Output the (X, Y) coordinate of the center of the cell containing the given text.  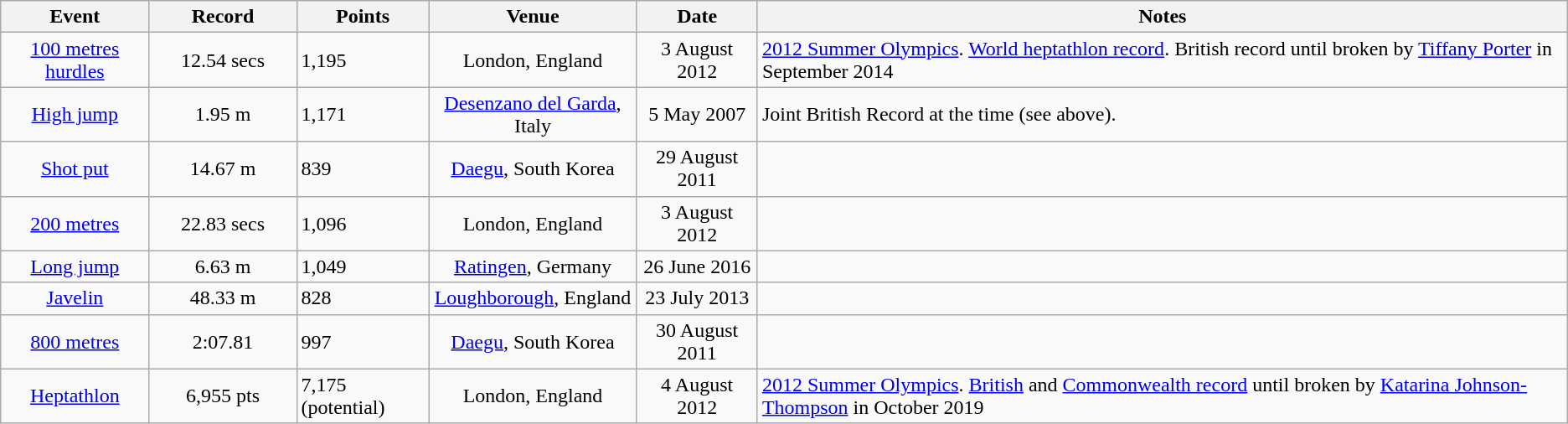
Desenzano del Garda, Italy (533, 114)
1,195 (363, 60)
Points (363, 17)
Loughborough, England (533, 298)
997 (363, 342)
Javelin (75, 298)
839 (363, 169)
22.83 secs (223, 223)
5 May 2007 (697, 114)
26 June 2016 (697, 266)
29 August 2011 (697, 169)
High jump (75, 114)
4 August 2012 (697, 396)
2012 Summer Olympics. British and Commonwealth record until broken by Katarina Johnson-Thompson in October 2019 (1163, 396)
30 August 2011 (697, 342)
2012 Summer Olympics. World heptathlon record. British record until broken by Tiffany Porter in September 2014 (1163, 60)
6.63 m (223, 266)
48.33 m (223, 298)
200 metres (75, 223)
Ratingen, Germany (533, 266)
23 July 2013 (697, 298)
1.95 m (223, 114)
Date (697, 17)
7,175 (potential) (363, 396)
Shot put (75, 169)
12.54 secs (223, 60)
1,096 (363, 223)
6,955 pts (223, 396)
Notes (1163, 17)
Event (75, 17)
Joint British Record at the time (see above). (1163, 114)
1,049 (363, 266)
2:07.81 (223, 342)
Long jump (75, 266)
Record (223, 17)
14.67 m (223, 169)
828 (363, 298)
100 metres hurdles (75, 60)
Heptathlon (75, 396)
Venue (533, 17)
1,171 (363, 114)
800 metres (75, 342)
